From the cell containing the given text, extract its center point as (X, Y) coordinate. 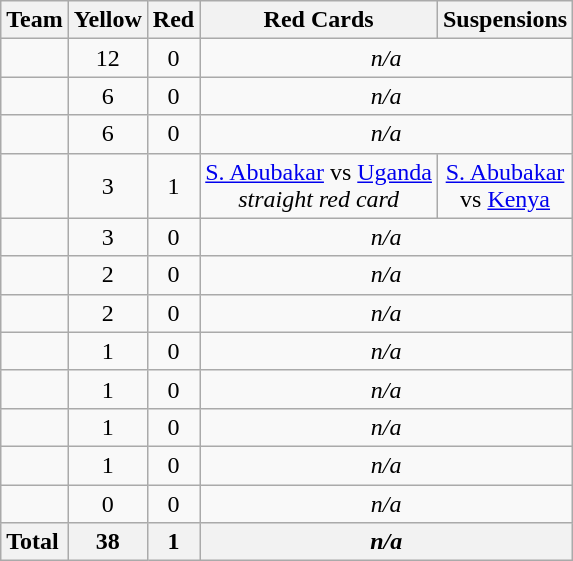
Total (35, 542)
Yellow (108, 20)
12 (108, 58)
S. Abubakar vs Ugandastraight red card (319, 186)
Red (173, 20)
Team (35, 20)
38 (108, 542)
Red Cards (319, 20)
Suspensions (504, 20)
S. Abubakarvs Kenya (504, 186)
